For the text-containing cell, return its midpoint in [X, Y] coordinate format. 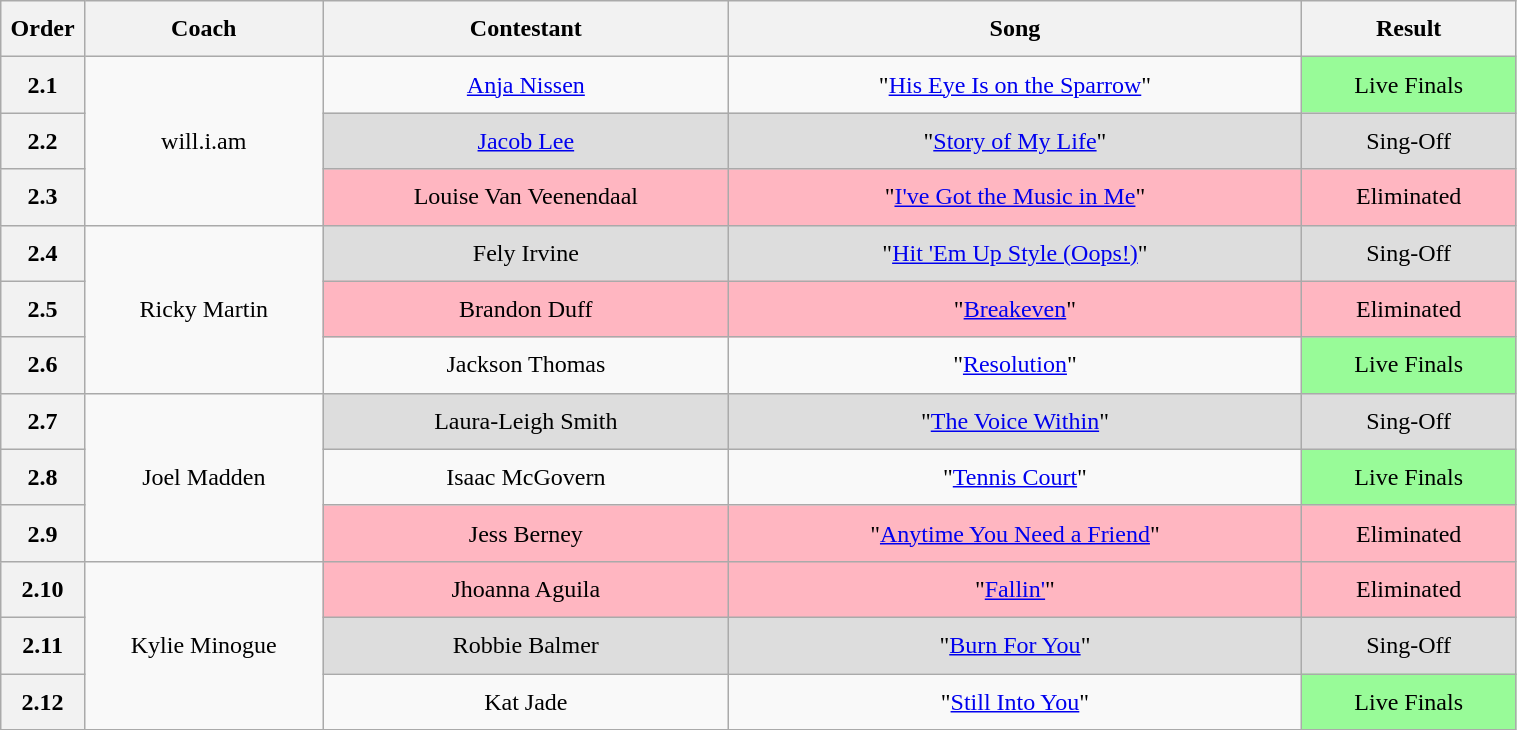
2.4 [43, 253]
Kat Jade [526, 702]
"Breakeven" [1016, 309]
2.6 [43, 365]
"Story of My Life" [1016, 141]
2.7 [43, 421]
Fely Irvine [526, 253]
Jackson Thomas [526, 365]
2.12 [43, 702]
"The Voice Within" [1016, 421]
2.10 [43, 589]
"Fallin'" [1016, 589]
Robbie Balmer [526, 645]
2.11 [43, 645]
Jess Berney [526, 533]
2.8 [43, 477]
"Still Into You" [1016, 702]
Isaac McGovern [526, 477]
"Resolution" [1016, 365]
will.i.am [204, 141]
Jacob Lee [526, 141]
Louise Van Veenendaal [526, 197]
Result [1408, 29]
2.3 [43, 197]
Brandon Duff [526, 309]
Ricky Martin [204, 309]
Kylie Minogue [204, 645]
Contestant [526, 29]
"Anytime You Need a Friend" [1016, 533]
Coach [204, 29]
Laura-Leigh Smith [526, 421]
Song [1016, 29]
Anja Nissen [526, 85]
2.5 [43, 309]
2.2 [43, 141]
"I've Got the Music in Me" [1016, 197]
Order [43, 29]
2.1 [43, 85]
2.9 [43, 533]
"Hit 'Em Up Style (Oops!)" [1016, 253]
Jhoanna Aguila [526, 589]
"Burn For You" [1016, 645]
"His Eye Is on the Sparrow" [1016, 85]
"Tennis Court" [1016, 477]
Joel Madden [204, 477]
